Search for the cell housing the specified text and yield its [X, Y] center coordinate. 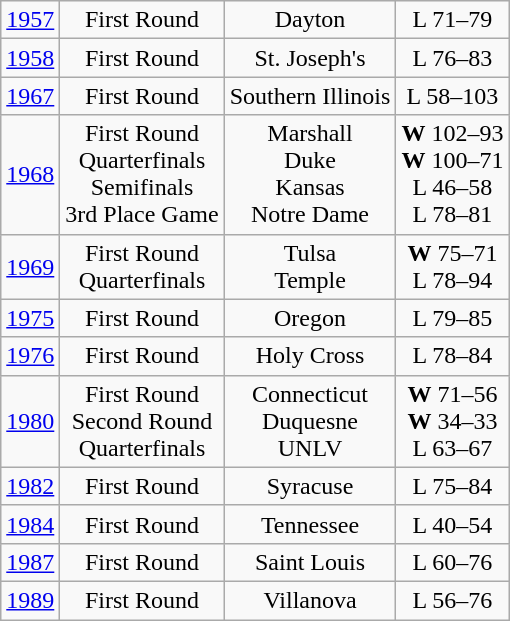
W 75–71 L 78–94 [452, 266]
Syracuse [310, 486]
Dayton [310, 20]
W 71–56W 34–33L 63–67 [452, 421]
L 40–54 [452, 524]
TulsaTemple [310, 266]
L 58–103 [452, 96]
1987 [30, 562]
1982 [30, 486]
1957 [30, 20]
1976 [30, 356]
First RoundSecond RoundQuarterfinals [142, 421]
St. Joseph's [310, 58]
W 102–93W 100–71L 46–58L 78–81 [452, 174]
First RoundQuarterfinalsSemifinals3rd Place Game [142, 174]
Saint Louis [310, 562]
L 56–76 [452, 600]
1969 [30, 266]
1984 [30, 524]
Holy Cross [310, 356]
ConnecticutDuquesneUNLV [310, 421]
L 60–76 [452, 562]
L 76–83 [452, 58]
1989 [30, 600]
Villanova [310, 600]
1967 [30, 96]
L 75–84 [452, 486]
1968 [30, 174]
1958 [30, 58]
L 79–85 [452, 318]
MarshallDukeKansasNotre Dame [310, 174]
Oregon [310, 318]
First RoundQuarterfinals [142, 266]
1975 [30, 318]
1980 [30, 421]
Tennessee [310, 524]
Southern Illinois [310, 96]
L 71–79 [452, 20]
L 78–84 [452, 356]
